From the cell containing the given text, extract its center point as [X, Y] coordinate. 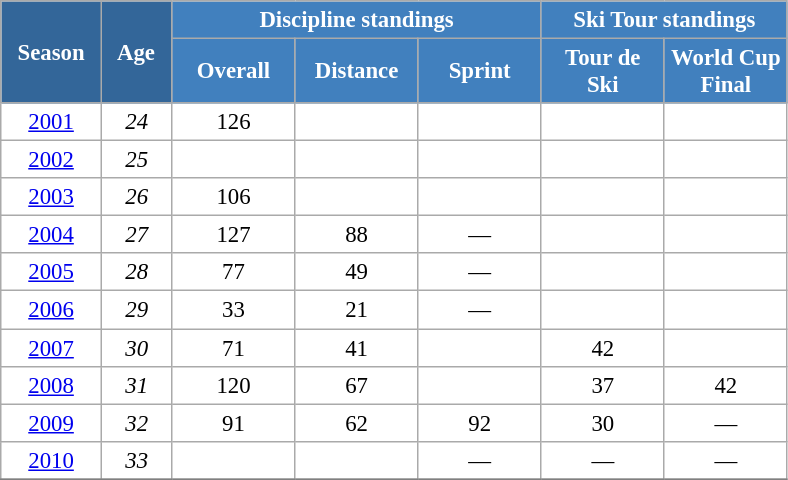
2002 [52, 160]
31 [136, 385]
67 [356, 385]
91 [234, 423]
127 [234, 235]
2010 [52, 460]
2009 [52, 423]
32 [136, 423]
37 [602, 385]
2001 [52, 122]
2005 [52, 273]
49 [356, 273]
Season [52, 52]
2008 [52, 385]
2004 [52, 235]
92 [480, 423]
77 [234, 273]
Overall [234, 72]
Age [136, 52]
Sprint [480, 72]
Distance [356, 72]
28 [136, 273]
62 [356, 423]
26 [136, 197]
88 [356, 235]
120 [234, 385]
41 [356, 348]
106 [234, 197]
Ski Tour standings [664, 20]
29 [136, 310]
21 [356, 310]
Discipline standings [356, 20]
24 [136, 122]
Tour deSki [602, 72]
126 [234, 122]
World CupFinal [726, 72]
25 [136, 160]
71 [234, 348]
27 [136, 235]
2007 [52, 348]
2003 [52, 197]
2006 [52, 310]
